Identify which cell holds the provided text, then report its (x, y) central coordinate. 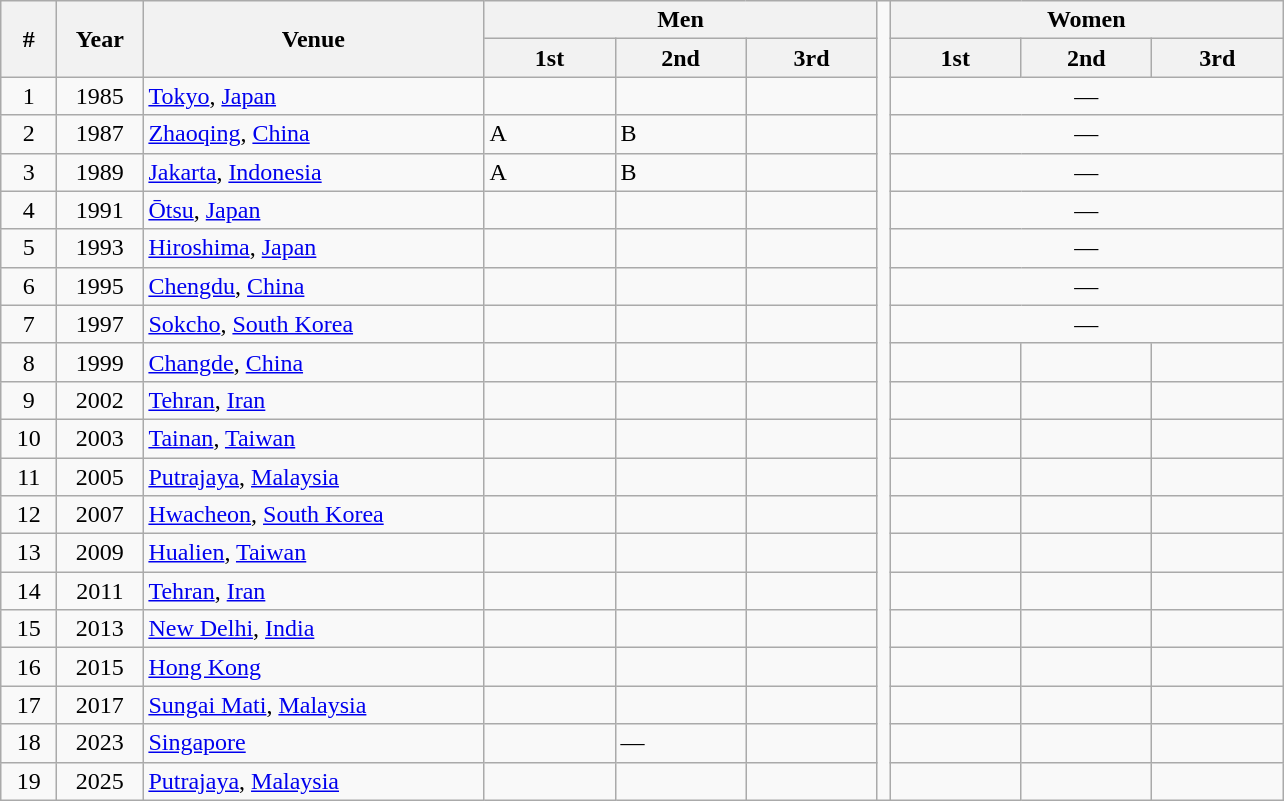
Zhaoqing, China (314, 134)
19 (29, 781)
6 (29, 286)
Hong Kong (314, 667)
Men (680, 20)
Venue (314, 39)
2015 (100, 667)
5 (29, 248)
# (29, 39)
11 (29, 477)
1997 (100, 324)
Year (100, 39)
1 (29, 96)
Tainan, Taiwan (314, 438)
2013 (100, 629)
8 (29, 362)
12 (29, 515)
Hwacheon, South Korea (314, 515)
1993 (100, 248)
2005 (100, 477)
Singapore (314, 743)
7 (29, 324)
Jakarta, Indonesia (314, 172)
3 (29, 172)
9 (29, 400)
Sungai Mati, Malaysia (314, 705)
New Delhi, India (314, 629)
15 (29, 629)
Changde, China (314, 362)
1989 (100, 172)
Women (1086, 20)
2025 (100, 781)
Sokcho, South Korea (314, 324)
17 (29, 705)
2011 (100, 591)
Ōtsu, Japan (314, 210)
14 (29, 591)
1995 (100, 286)
2003 (100, 438)
10 (29, 438)
1985 (100, 96)
4 (29, 210)
1999 (100, 362)
Hualien, Taiwan (314, 553)
2023 (100, 743)
16 (29, 667)
2002 (100, 400)
18 (29, 743)
Hiroshima, Japan (314, 248)
13 (29, 553)
2 (29, 134)
1991 (100, 210)
1987 (100, 134)
2017 (100, 705)
2007 (100, 515)
Tokyo, Japan (314, 96)
Chengdu, China (314, 286)
2009 (100, 553)
